Return (x, y) of the center of cell containing provided text 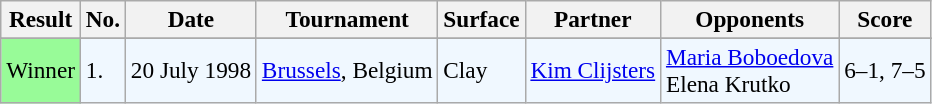
Opponents (750, 19)
Maria Boboedova Elena Krutko (750, 70)
20 July 1998 (190, 70)
1. (102, 70)
Result (41, 19)
Brussels, Belgium (346, 70)
Clay (482, 70)
Partner (593, 19)
Surface (482, 19)
6–1, 7–5 (885, 70)
Winner (41, 70)
Tournament (346, 19)
Date (190, 19)
Kim Clijsters (593, 70)
No. (102, 19)
Score (885, 19)
